Provide the (X, Y) coordinate of the cell's center where the given text is located.  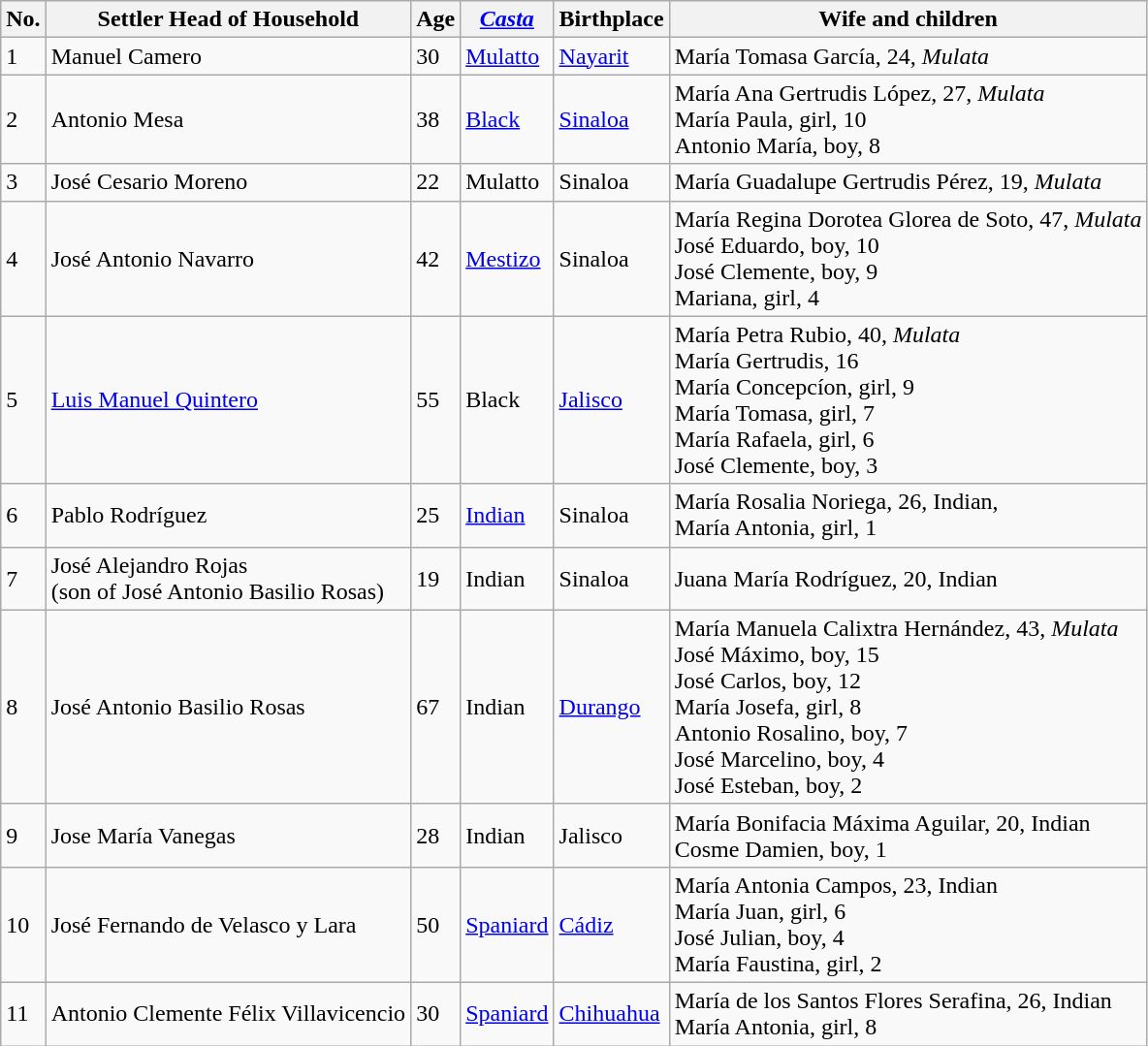
Luis Manuel Quintero (228, 399)
Durango (611, 707)
22 (436, 182)
7 (23, 578)
Jose María Vanegas (228, 836)
2 (23, 119)
María Regina Dorotea Glorea de Soto, 47, Mulata José Eduardo, boy, 10 José Clemente, boy, 9 Mariana, girl, 4 (908, 258)
María de los Santos Flores Serafina, 26, Indian María Antonia, girl, 8 (908, 1014)
José Antonio Navarro (228, 258)
Antonio Clemente Félix Villavicencio (228, 1014)
José Cesario Moreno (228, 182)
María Rosalia Noriega, 26, Indian, María Antonia, girl, 1 (908, 516)
Birthplace (611, 19)
28 (436, 836)
Pablo Rodríguez (228, 516)
María Petra Rubio, 40, Mulata María Gertrudis, 16 María Concepcíon, girl, 9 María Tomasa, girl, 7 María Rafaela, girl, 6 José Clemente, boy, 3 (908, 399)
María Guadalupe Gertrudis Pérez, 19, Mulata (908, 182)
María Bonifacia Máxima Aguilar, 20, Indian Cosme Damien, boy, 1 (908, 836)
María Antonia Campos, 23, Indian María Juan, girl, 6 José Julian, boy, 4 María Faustina, girl, 2 (908, 925)
42 (436, 258)
19 (436, 578)
4 (23, 258)
3 (23, 182)
Nayarit (611, 56)
Cádiz (611, 925)
Chihuahua (611, 1014)
Age (436, 19)
38 (436, 119)
6 (23, 516)
10 (23, 925)
67 (436, 707)
Settler Head of Household (228, 19)
Manuel Camero (228, 56)
No. (23, 19)
Mestizo (507, 258)
55 (436, 399)
8 (23, 707)
11 (23, 1014)
Juana María Rodríguez, 20, Indian (908, 578)
1 (23, 56)
José Fernando de Velasco y Lara (228, 925)
Wife and children (908, 19)
Casta (507, 19)
50 (436, 925)
25 (436, 516)
José Antonio Basilio Rosas (228, 707)
9 (23, 836)
María Tomasa García, 24, Mulata (908, 56)
María Ana Gertrudis López, 27, Mulata María Paula, girl, 10 Antonio María, boy, 8 (908, 119)
José Alejandro Rojas (son of José Antonio Basilio Rosas) (228, 578)
Antonio Mesa (228, 119)
5 (23, 399)
